Return [x, y] of the center of cell containing provided text 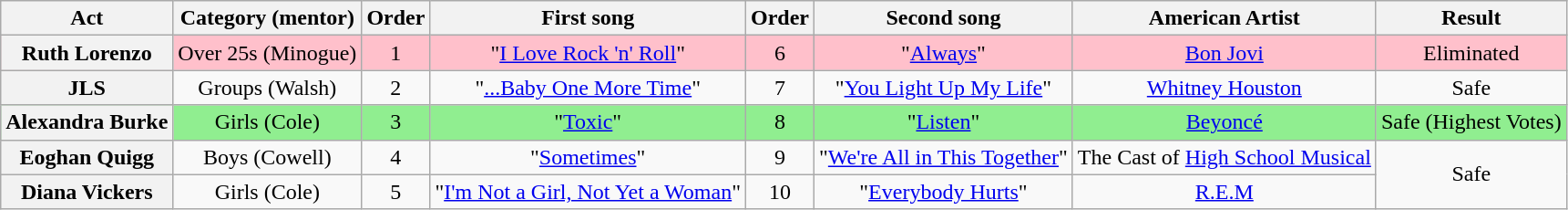
Diana Vickers [87, 192]
2 [395, 88]
Bon Jovi [1225, 53]
Boys (Cowell) [268, 157]
The Cast of High School Musical [1225, 157]
3 [395, 122]
Second song [944, 18]
"Listen" [944, 122]
Whitney Houston [1225, 88]
"...Baby One More Time" [589, 88]
Groups (Walsh) [268, 88]
Safe (Highest Votes) [1471, 122]
"I Love Rock 'n' Roll" [589, 53]
"You Light Up My Life" [944, 88]
"We're All in This Together" [944, 157]
Beyoncé [1225, 122]
10 [780, 192]
"Always" [944, 53]
9 [780, 157]
"Toxic" [589, 122]
7 [780, 88]
Result [1471, 18]
4 [395, 157]
1 [395, 53]
Alexandra Burke [87, 122]
First song [589, 18]
Over 25s (Minogue) [268, 53]
Ruth Lorenzo [87, 53]
Eoghan Quigg [87, 157]
5 [395, 192]
"Everybody Hurts" [944, 192]
"I'm Not a Girl, Not Yet a Woman" [589, 192]
"Sometimes" [589, 157]
American Artist [1225, 18]
Category (mentor) [268, 18]
Act [87, 18]
R.E.M [1225, 192]
Eliminated [1471, 53]
8 [780, 122]
JLS [87, 88]
6 [780, 53]
